Output the [x, y] coordinate of the center of the cell containing the given text.  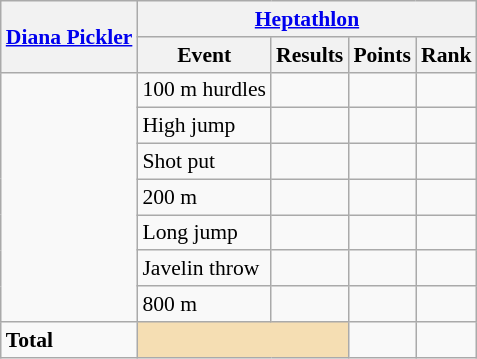
800 m [204, 304]
High jump [204, 126]
Shot put [204, 162]
100 m hurdles [204, 90]
Points [382, 55]
Results [310, 55]
Rank [446, 55]
Long jump [204, 233]
Javelin throw [204, 269]
Total [70, 340]
200 m [204, 197]
Heptathlon [306, 19]
Event [204, 55]
Diana Pickler [70, 36]
